Scan for the cell matching the given text and deliver its [x, y] coordinate at center. 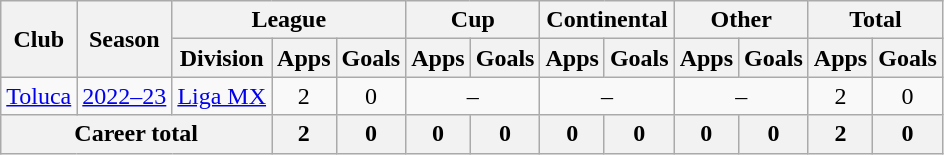
Continental [607, 20]
League [289, 20]
Liga MX [222, 96]
Career total [136, 134]
Cup [473, 20]
Toluca [39, 96]
Season [124, 39]
2022–23 [124, 96]
Club [39, 39]
Division [222, 58]
Total [875, 20]
Other [741, 20]
